Extract the (x, y) coordinate from the center of the cell holding the provided text.  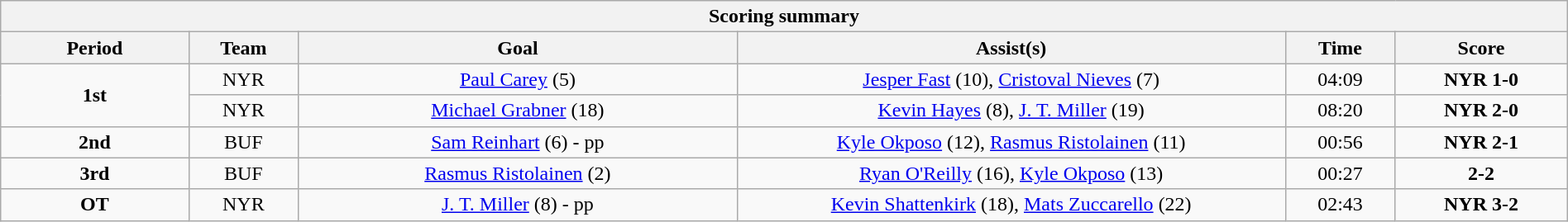
NYR 1-0 (1481, 79)
NYR 2-1 (1481, 142)
04:09 (1340, 79)
Time (1340, 48)
Goal (518, 48)
Assist(s) (1011, 48)
NYR 3-2 (1481, 205)
2-2 (1481, 173)
J. T. Miller (8) - pp (518, 205)
2nd (94, 142)
Paul Carey (5) (518, 79)
02:43 (1340, 205)
00:56 (1340, 142)
Team (243, 48)
08:20 (1340, 111)
Rasmus Ristolainen (2) (518, 173)
Period (94, 48)
00:27 (1340, 173)
Michael Grabner (18) (518, 111)
Jesper Fast (10), Cristoval Nieves (7) (1011, 79)
Kevin Shattenkirk (18), Mats Zuccarello (22) (1011, 205)
Scoring summary (784, 17)
NYR 2-0 (1481, 111)
Kyle Okposo (12), Rasmus Ristolainen (11) (1011, 142)
Score (1481, 48)
1st (94, 95)
OT (94, 205)
Kevin Hayes (8), J. T. Miller (19) (1011, 111)
Sam Reinhart (6) - pp (518, 142)
Ryan O'Reilly (16), Kyle Okposo (13) (1011, 173)
3rd (94, 173)
